Provide the [x, y] coordinate of the cell's center where the given text is located.  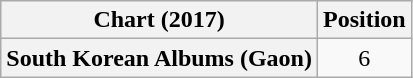
Chart (2017) [160, 20]
Position [364, 20]
6 [364, 58]
South Korean Albums (Gaon) [160, 58]
